Return the (x, y) coordinate for the center point of the cell that contains the specified text.  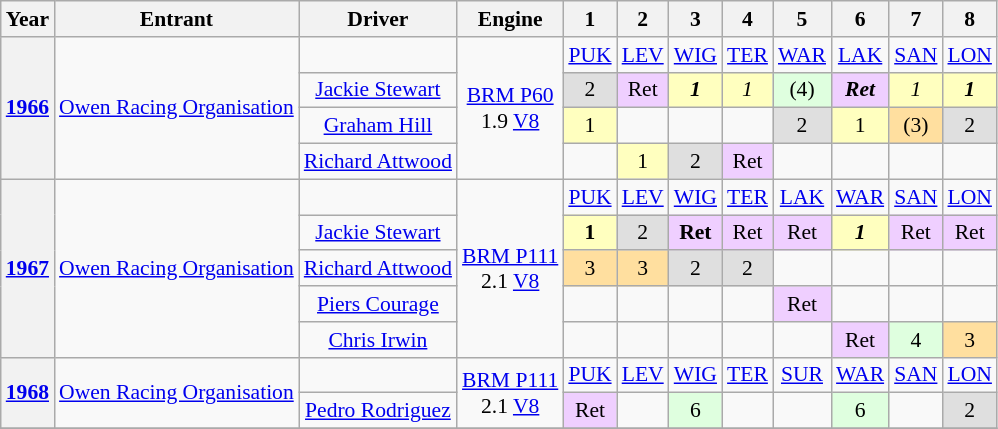
(3) (916, 126)
1967 (28, 268)
1966 (28, 108)
Driver (378, 19)
Graham Hill (378, 126)
Pedro Rodriguez (378, 411)
Chris Irwin (378, 340)
BRM P60 1.9 V8 (510, 108)
7 (916, 19)
Piers Courage (378, 304)
8 (969, 19)
Entrant (176, 19)
(4) (802, 90)
Engine (510, 19)
1968 (28, 392)
Year (28, 19)
SUR (802, 375)
5 (802, 19)
